From the cell containing the given text, extract its center point as [x, y] coordinate. 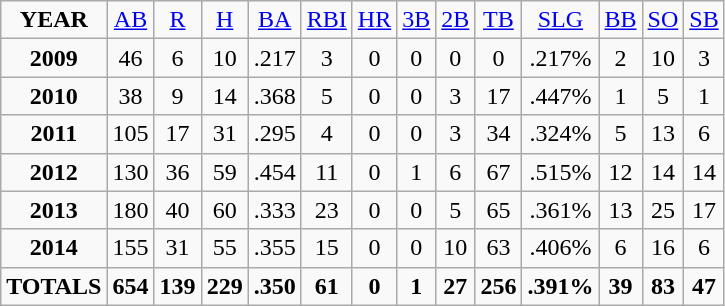
38 [130, 96]
229 [224, 286]
SB [704, 20]
180 [130, 210]
.350 [274, 286]
654 [130, 286]
2012 [54, 172]
AB [130, 20]
.368 [274, 96]
.295 [274, 134]
SLG [560, 20]
15 [326, 248]
9 [178, 96]
.406% [560, 248]
SO [663, 20]
BB [620, 20]
60 [224, 210]
RBI [326, 20]
105 [130, 134]
2 [620, 58]
H [224, 20]
YEAR [54, 20]
.515% [560, 172]
2013 [54, 210]
23 [326, 210]
130 [130, 172]
.355 [274, 248]
2B [456, 20]
55 [224, 248]
2011 [54, 134]
36 [178, 172]
65 [498, 210]
59 [224, 172]
2009 [54, 58]
.361% [560, 210]
.217% [560, 58]
.333 [274, 210]
16 [663, 248]
.324% [560, 134]
4 [326, 134]
2014 [54, 248]
BA [274, 20]
11 [326, 172]
12 [620, 172]
67 [498, 172]
47 [704, 286]
25 [663, 210]
40 [178, 210]
155 [130, 248]
.447% [560, 96]
HR [374, 20]
3B [416, 20]
139 [178, 286]
39 [620, 286]
63 [498, 248]
83 [663, 286]
2010 [54, 96]
.454 [274, 172]
256 [498, 286]
.391% [560, 286]
TB [498, 20]
34 [498, 134]
TOTALS [54, 286]
46 [130, 58]
.217 [274, 58]
27 [456, 286]
61 [326, 286]
R [178, 20]
